Identify which cell holds the provided text, then report its [x, y] central coordinate. 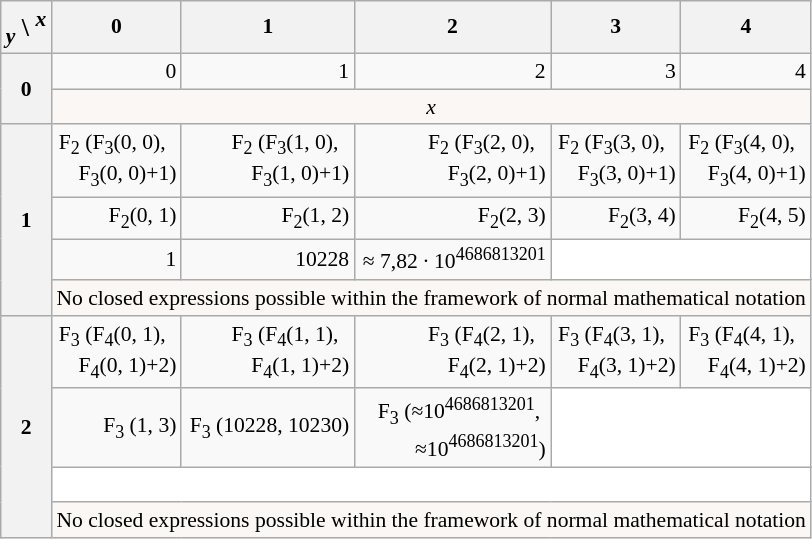
F2(1, 2) [268, 218]
F2 (F3(1, 0), F3(1, 0)+1) [268, 162]
F2(3, 4) [616, 218]
F2 (F3(0, 0), F3(0, 0)+1) [116, 162]
F2(4, 5) [746, 218]
F2(0, 1) [116, 218]
F3 (10228, 10230) [268, 428]
F3 (1, 3) [116, 428]
F3 (F4(2, 1), F4(2, 1)+2) [452, 352]
x [430, 107]
y \ x [26, 27]
F3 (F4(1, 1), F4(1, 1)+2) [268, 352]
F2 (F3(3, 0), F3(3, 0)+1) [616, 162]
F2(2, 3) [452, 218]
≈ 7,82 · 104686813201 [452, 260]
F3 (F4(3, 1), F4(3, 1)+2) [616, 352]
F3 (≈104686813201, ≈104686813201) [452, 428]
10228 [268, 260]
F3 (F4(0, 1), F4(0, 1)+2) [116, 352]
F2 (F3(4, 0), F3(4, 0)+1) [746, 162]
F3 (F4(4, 1), F4(4, 1)+2) [746, 352]
F2 (F3(2, 0), F3(2, 0)+1) [452, 162]
